Return [x, y] of the center of cell containing provided text 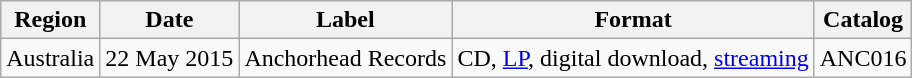
Anchorhead Records [346, 58]
CD, LP, digital download, streaming [633, 58]
Label [346, 20]
Australia [50, 58]
Catalog [863, 20]
22 May 2015 [170, 58]
Region [50, 20]
ANC016 [863, 58]
Format [633, 20]
Date [170, 20]
